Output the (x, y) coordinate of the center of the cell containing the given text.  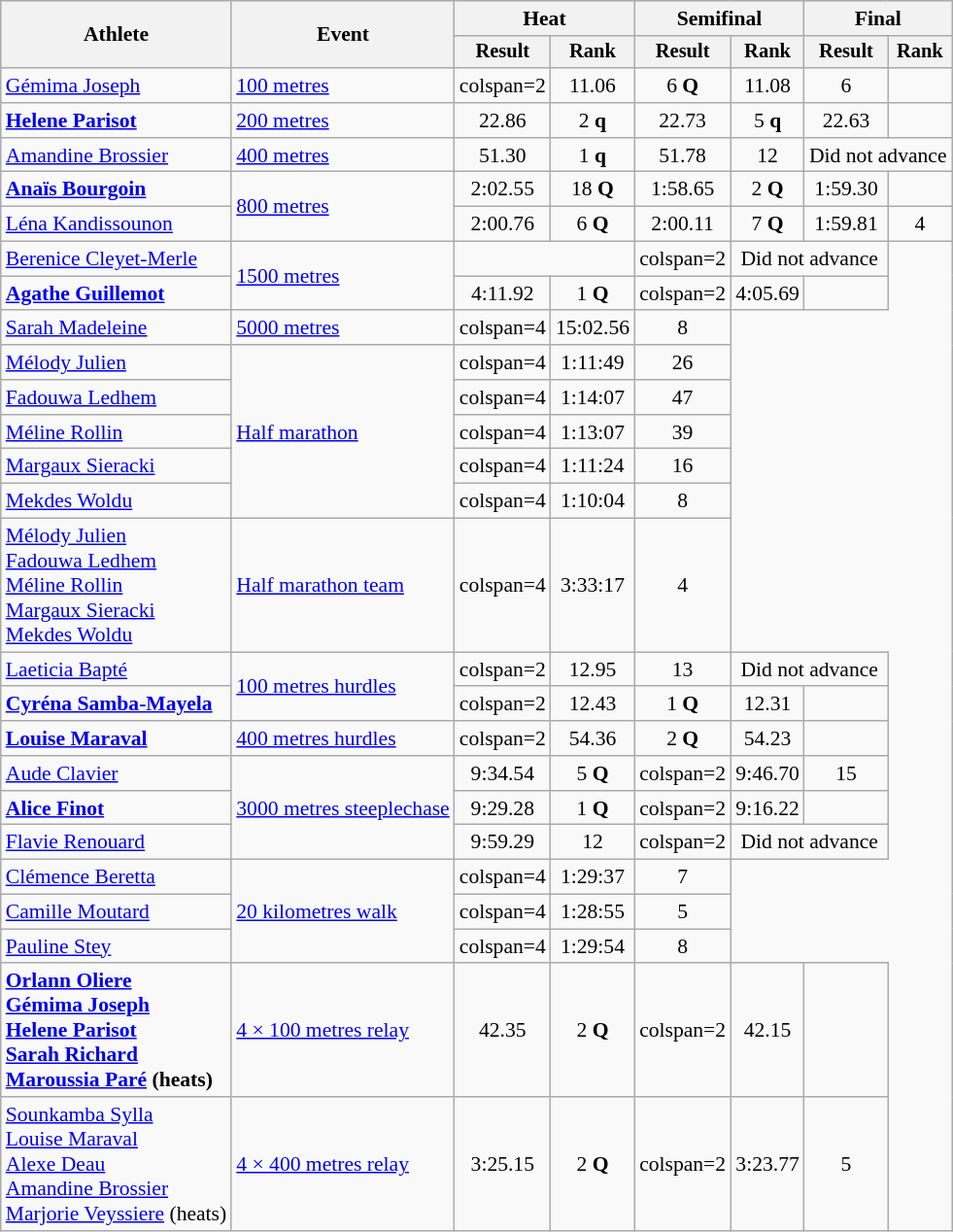
15:02.56 (593, 328)
12.43 (593, 704)
9:46.70 (767, 773)
12.31 (767, 704)
Mekdes Woldu (117, 501)
11.08 (767, 86)
Sarah Madeleine (117, 328)
5000 metres (343, 328)
51.78 (682, 155)
9:34.54 (503, 773)
3:33:17 (593, 586)
3000 metres steeplechase (343, 808)
Agathe Guillemot (117, 293)
7 (682, 877)
Final (878, 18)
Berenice Cleyet-Merle (117, 259)
54.36 (593, 738)
Anaïs Bourgoin (117, 189)
1:29:37 (593, 877)
Clémence Beretta (117, 877)
4 × 100 metres relay (343, 1031)
4:11.92 (503, 293)
11.06 (593, 86)
1:59.81 (846, 224)
Fadouwa Ledhem (117, 397)
47 (682, 397)
Louise Maraval (117, 738)
1:10:04 (593, 501)
42.15 (767, 1031)
2:00.11 (682, 224)
Amandine Brossier (117, 155)
26 (682, 362)
42.35 (503, 1031)
54.23 (767, 738)
Mélody Julien (117, 362)
Orlann OliereGémima JosephHelene ParisotSarah RichardMaroussia Paré (heats) (117, 1031)
800 metres (343, 206)
3:23.77 (767, 1164)
1:28:55 (593, 912)
6 (846, 86)
1:11:49 (593, 362)
1:13:07 (593, 432)
39 (682, 432)
20 kilometres walk (343, 911)
400 metres (343, 155)
9:29.28 (503, 808)
22.73 (682, 120)
Event (343, 35)
400 metres hurdles (343, 738)
1:29:54 (593, 946)
Mélody JulienFadouwa LedhemMéline RollinMargaux SierackiMekdes Woldu (117, 586)
Athlete (117, 35)
Aude Clavier (117, 773)
Laeticia Bapté (117, 669)
Alice Finot (117, 808)
1:11:24 (593, 466)
Cyréna Samba-Mayela (117, 704)
4:05.69 (767, 293)
4 × 400 metres relay (343, 1164)
1:58.65 (682, 189)
3:25.15 (503, 1164)
Camille Moutard (117, 912)
2 q (593, 120)
1500 metres (343, 276)
2:02.55 (503, 189)
12.95 (593, 669)
13 (682, 669)
2:00.76 (503, 224)
100 metres (343, 86)
Flavie Renouard (117, 842)
9:16.22 (767, 808)
1:14:07 (593, 397)
7 Q (767, 224)
1:59.30 (846, 189)
Sounkamba SyllaLouise MaravalAlexe DeauAmandine BrossierMarjorie Veyssiere (heats) (117, 1164)
Pauline Stey (117, 946)
16 (682, 466)
Méline Rollin (117, 432)
Half marathon (343, 431)
Helene Parisot (117, 120)
51.30 (503, 155)
5 Q (593, 773)
Semifinal (719, 18)
Gémima Joseph (117, 86)
15 (846, 773)
Léna Kandissounon (117, 224)
22.86 (503, 120)
5 q (767, 120)
18 Q (593, 189)
Heat (544, 18)
22.63 (846, 120)
100 metres hurdles (343, 686)
Half marathon team (343, 586)
Margaux Sieracki (117, 466)
1 q (593, 155)
200 metres (343, 120)
9:59.29 (503, 842)
